Output the (X, Y) coordinate of the center of the cell containing the given text.  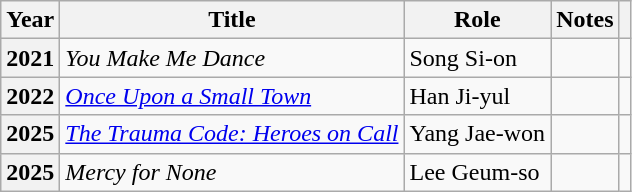
The Trauma Code: Heroes on Call (232, 134)
Year (30, 20)
Yang Jae-won (478, 134)
You Make Me Dance (232, 58)
Notes (585, 20)
2021 (30, 58)
2022 (30, 96)
Han Ji-yul (478, 96)
Title (232, 20)
Song Si-on (478, 58)
Lee Geum-so (478, 172)
Once Upon a Small Town (232, 96)
Mercy for None (232, 172)
Role (478, 20)
